Capture the cell that displays the provided text and extract its (X, Y) central coordinate. 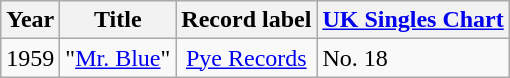
UK Singles Chart (413, 20)
Year (30, 20)
"Mr. Blue" (118, 58)
1959 (30, 58)
Record label (246, 20)
Title (118, 20)
Pye Records (246, 58)
No. 18 (413, 58)
